Provide the (X, Y) coordinate of the cell's center where the given text is located.  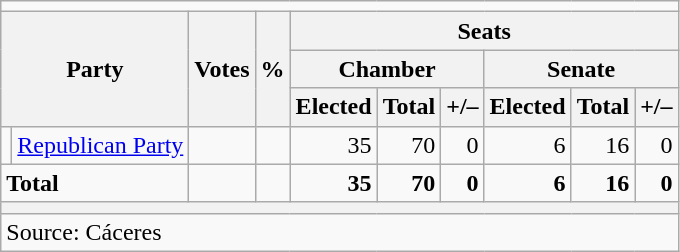
Chamber (387, 69)
Seats (484, 31)
Party (95, 69)
% (272, 69)
Senate (581, 69)
Votes (222, 69)
Republican Party (100, 145)
Source: Cáceres (340, 232)
